From the cell containing the given text, extract its center point as (X, Y) coordinate. 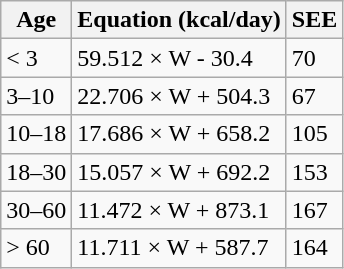
< 3 (36, 58)
> 60 (36, 248)
SEE (314, 20)
11.711 × W + 587.7 (179, 248)
Equation (kcal/day) (179, 20)
70 (314, 58)
3–10 (36, 96)
22.706 × W + 504.3 (179, 96)
11.472 × W + 873.1 (179, 210)
105 (314, 134)
10–18 (36, 134)
18–30 (36, 172)
17.686 × W + 658.2 (179, 134)
167 (314, 210)
67 (314, 96)
153 (314, 172)
59.512 × W - 30.4 (179, 58)
164 (314, 248)
Age (36, 20)
30–60 (36, 210)
15.057 × W + 692.2 (179, 172)
